Search for the cell housing the specified text and yield its [x, y] center coordinate. 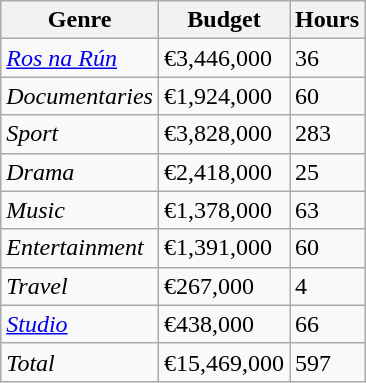
Budget [224, 20]
597 [328, 362]
€438,000 [224, 324]
Sport [80, 134]
€267,000 [224, 286]
283 [328, 134]
Total [80, 362]
€2,418,000 [224, 172]
Entertainment [80, 248]
Travel [80, 286]
€1,924,000 [224, 96]
25 [328, 172]
Genre [80, 20]
63 [328, 210]
€3,446,000 [224, 58]
Hours [328, 20]
Ros na Rún [80, 58]
66 [328, 324]
€1,378,000 [224, 210]
Documentaries [80, 96]
Music [80, 210]
Drama [80, 172]
Studio [80, 324]
€1,391,000 [224, 248]
€15,469,000 [224, 362]
4 [328, 286]
36 [328, 58]
€3,828,000 [224, 134]
